Capture the cell that displays the provided text and extract its [X, Y] central coordinate. 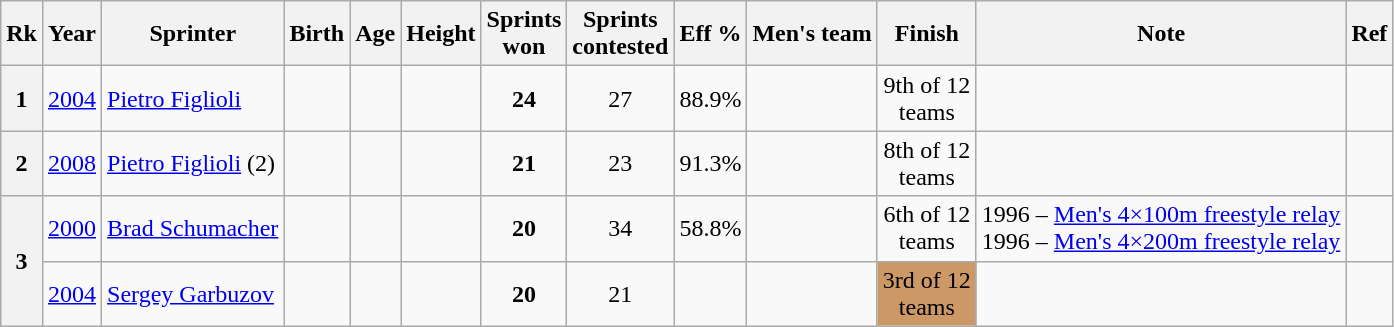
1 [22, 98]
8th of 12teams [926, 164]
Finish [926, 34]
1996 – Men's 4×100m freestyle relay 1996 – Men's 4×200m freestyle relay [1161, 228]
2 [22, 164]
6th of 12teams [926, 228]
88.9% [710, 98]
Pietro Figlioli [193, 98]
Men's team [812, 34]
Sprinter [193, 34]
Birth [317, 34]
Year [72, 34]
91.3% [710, 164]
Note [1161, 34]
24 [524, 98]
3 [22, 261]
27 [620, 98]
34 [620, 228]
2008 [72, 164]
2000 [72, 228]
3rd of 12teams [926, 294]
Sergey Garbuzov [193, 294]
Pietro Figlioli (2) [193, 164]
Rk [22, 34]
Brad Schumacher [193, 228]
Height [441, 34]
58.8% [710, 228]
Sprintswon [524, 34]
23 [620, 164]
Sprintscontested [620, 34]
9th of 12teams [926, 98]
Eff % [710, 34]
Ref [1370, 34]
Age [376, 34]
